Identify which cell holds the provided text, then report its (X, Y) central coordinate. 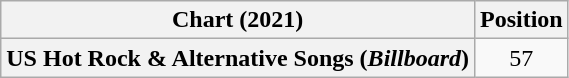
Chart (2021) (238, 20)
57 (521, 58)
US Hot Rock & Alternative Songs (Billboard) (238, 58)
Position (521, 20)
